Determine the [x, y] coordinate at the center of the cell enclosing the given text.  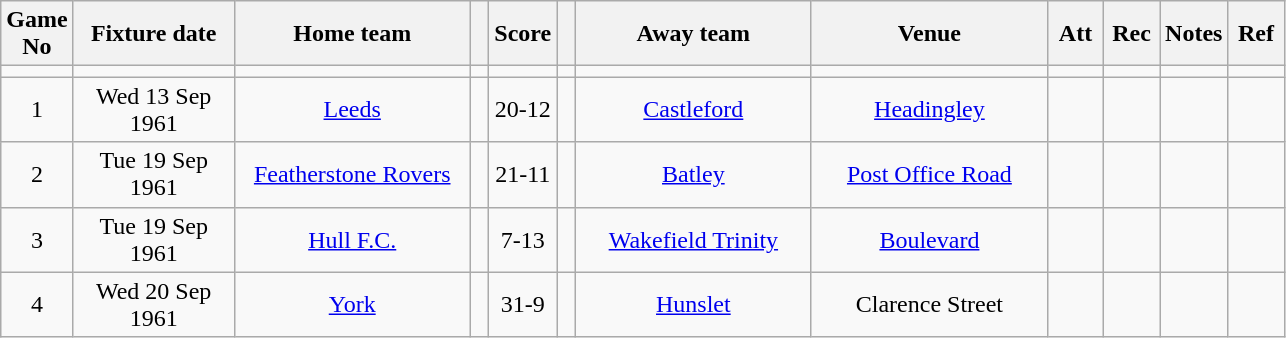
Hull F.C. [352, 240]
Att [1075, 34]
Wed 20 Sep 1961 [154, 304]
7-13 [523, 240]
Wed 13 Sep 1961 [154, 110]
21-11 [523, 174]
Castleford [693, 110]
Featherstone Rovers [352, 174]
Venue [929, 34]
Leeds [352, 110]
Boulevard [929, 240]
20-12 [523, 110]
1 [37, 110]
Away team [693, 34]
Home team [352, 34]
Batley [693, 174]
Score [523, 34]
Wakefield Trinity [693, 240]
3 [37, 240]
4 [37, 304]
Notes [1194, 34]
2 [37, 174]
Ref [1256, 34]
Rec [1132, 34]
Clarence Street [929, 304]
31-9 [523, 304]
Post Office Road [929, 174]
York [352, 304]
Game No [37, 34]
Headingley [929, 110]
Hunslet [693, 304]
Fixture date [154, 34]
